Detect which cell encompasses the target text, then output its (x, y) center coordinate. 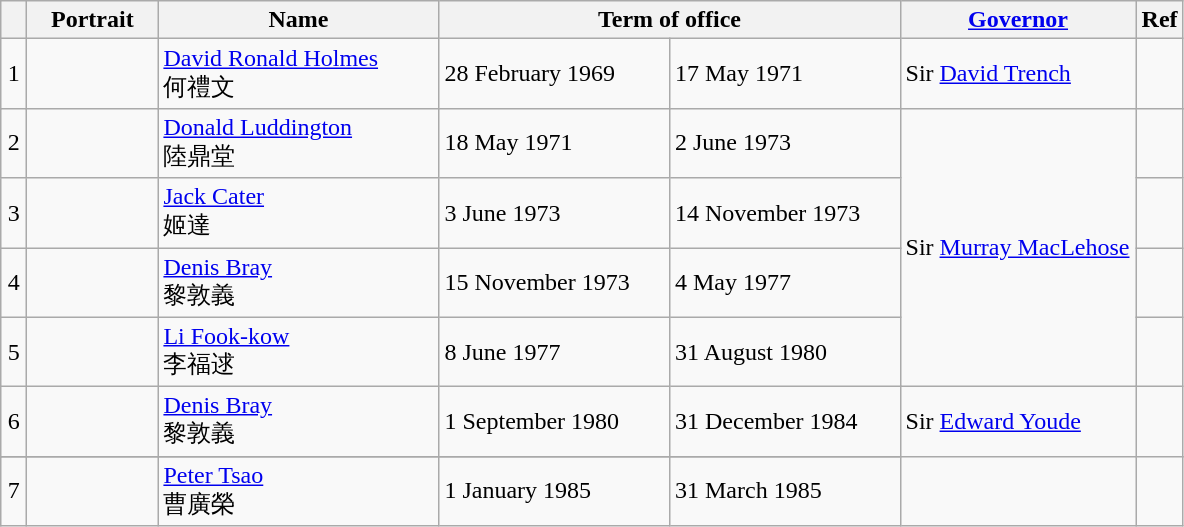
31 December 1984 (784, 422)
31 March 1985 (784, 491)
2 (14, 143)
8 June 1977 (554, 352)
Name (298, 20)
1 September 1980 (554, 422)
18 May 1971 (554, 143)
4 May 1977 (784, 283)
3 (14, 213)
5 (14, 352)
17 May 1971 (784, 74)
Term of office (670, 20)
15 November 1973 (554, 283)
Sir Edward Youde (1018, 422)
6 (14, 422)
Portrait (92, 20)
1 January 1985 (554, 491)
31 August 1980 (784, 352)
Governor (1018, 20)
David Ronald Holmes何禮文 (298, 74)
Jack Cater姬達 (298, 213)
Ref (1160, 20)
Peter Tsao曹廣榮 (298, 491)
4 (14, 283)
28 February 1969 (554, 74)
14 November 1973 (784, 213)
7 (14, 491)
Sir Murray MacLehose (1018, 247)
Donald Luddington陸鼎堂 (298, 143)
Sir David Trench (1018, 74)
2 June 1973 (784, 143)
1 (14, 74)
Li Fook-kow李福逑 (298, 352)
3 June 1973 (554, 213)
